Return the (x, y) coordinate for the center point of the cell that contains the specified text.  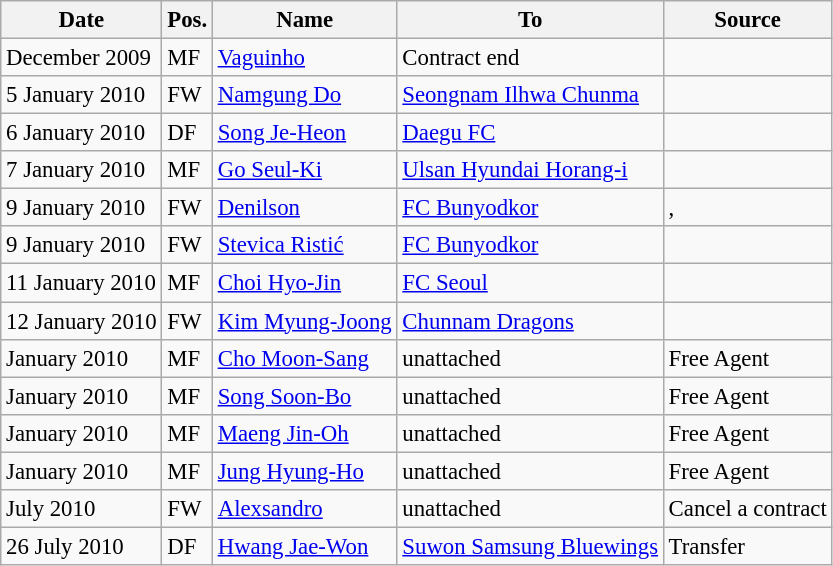
Seongnam Ilhwa Chunma (530, 95)
6 January 2010 (82, 133)
Suwon Samsung Bluewings (530, 546)
Daegu FC (530, 133)
Choi Hyo-Jin (304, 283)
7 January 2010 (82, 170)
, (748, 208)
Name (304, 20)
Denilson (304, 208)
Contract end (530, 58)
Cho Moon-Sang (304, 358)
5 January 2010 (82, 95)
11 January 2010 (82, 283)
Ulsan Hyundai Horang-i (530, 170)
July 2010 (82, 509)
Song Je-Heon (304, 133)
Song Soon-Bo (304, 396)
12 January 2010 (82, 321)
Cancel a contract (748, 509)
Transfer (748, 546)
Pos. (187, 20)
Stevica Ristić (304, 245)
December 2009 (82, 58)
Namgung Do (304, 95)
Go Seul-Ki (304, 170)
Maeng Jin-Oh (304, 433)
Alexsandro (304, 509)
Chunnam Dragons (530, 321)
Source (748, 20)
FC Seoul (530, 283)
Jung Hyung-Ho (304, 471)
26 July 2010 (82, 546)
Vaguinho (304, 58)
To (530, 20)
Date (82, 20)
Hwang Jae-Won (304, 546)
Kim Myung-Joong (304, 321)
